Return [X, Y] of the center of cell containing provided text 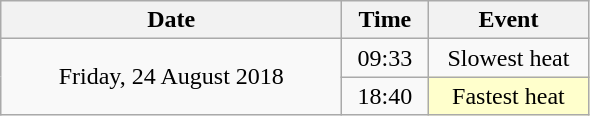
Fastest heat [508, 96]
Time [385, 20]
09:33 [385, 58]
Event [508, 20]
Date [172, 20]
Slowest heat [508, 58]
18:40 [385, 96]
Friday, 24 August 2018 [172, 77]
